Identify which cell holds the provided text, then report its (x, y) central coordinate. 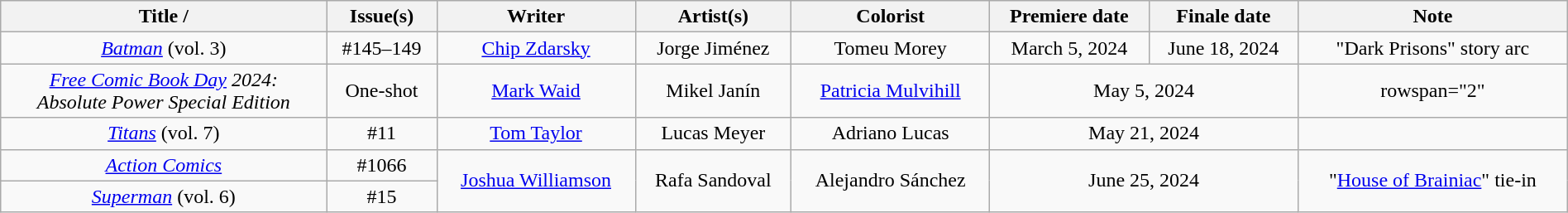
Tom Taylor (536, 133)
May 5, 2024 (1145, 91)
Writer (536, 17)
Colorist (891, 17)
#145–149 (382, 48)
Batman (vol. 3) (164, 48)
Chip Zdarsky (536, 48)
Rafa Sandoval (713, 181)
"Dark Prisons" story arc (1432, 48)
Premiere date (1069, 17)
Superman (vol. 6) (164, 196)
Mark Waid (536, 91)
Alejandro Sánchez (891, 181)
One-shot (382, 91)
Titans (vol. 7) (164, 133)
Action Comics (164, 165)
Mikel Janín (713, 91)
#1066 (382, 165)
Title / (164, 17)
Tomeu Morey (891, 48)
Artist(s) (713, 17)
June 25, 2024 (1145, 181)
Adriano Lucas (891, 133)
June 18, 2024 (1223, 48)
Note (1432, 17)
rowspan="2" (1432, 91)
Lucas Meyer (713, 133)
Issue(s) (382, 17)
Patricia Mulvihill (891, 91)
Joshua Williamson (536, 181)
Free Comic Book Day 2024:Absolute Power Special Edition (164, 91)
Finale date (1223, 17)
Jorge Jiménez (713, 48)
March 5, 2024 (1069, 48)
#11 (382, 133)
May 21, 2024 (1145, 133)
"House of Brainiac" tie-in (1432, 181)
#15 (382, 196)
